Provide the (X, Y) coordinate of the cell's center where the given text is located.  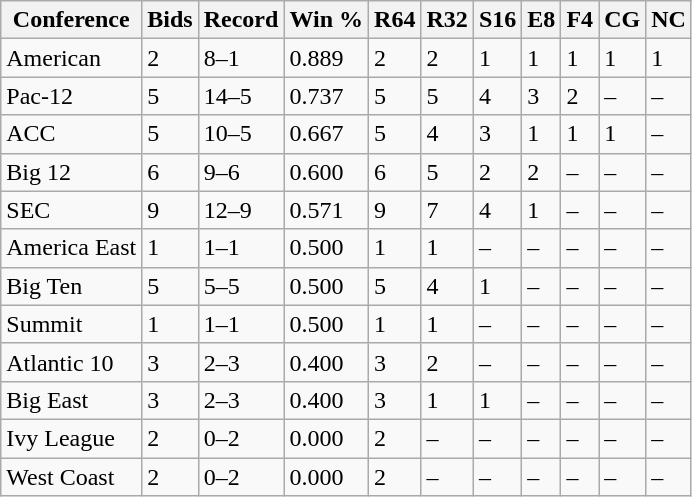
Big East (72, 400)
Big Ten (72, 286)
0.667 (326, 134)
Pac-12 (72, 96)
Bids (170, 20)
NC (669, 20)
0.600 (326, 172)
0.571 (326, 210)
5–5 (241, 286)
American (72, 58)
8–1 (241, 58)
America East (72, 248)
SEC (72, 210)
Big 12 (72, 172)
10–5 (241, 134)
0.889 (326, 58)
Record (241, 20)
Ivy League (72, 438)
West Coast (72, 477)
F4 (580, 20)
ACC (72, 134)
E8 (542, 20)
9–6 (241, 172)
Atlantic 10 (72, 362)
12–9 (241, 210)
CG (622, 20)
7 (447, 210)
Summit (72, 324)
Conference (72, 20)
14–5 (241, 96)
0.737 (326, 96)
R32 (447, 20)
Win % (326, 20)
S16 (497, 20)
R64 (395, 20)
